Identify which cell holds the provided text, then report its [x, y] central coordinate. 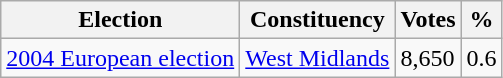
Election [120, 20]
Constituency [318, 20]
% [482, 20]
8,650 [428, 58]
West Midlands [318, 58]
Votes [428, 20]
2004 European election [120, 58]
0.6 [482, 58]
